Determine the [X, Y] coordinate at the center of the cell enclosing the given text.  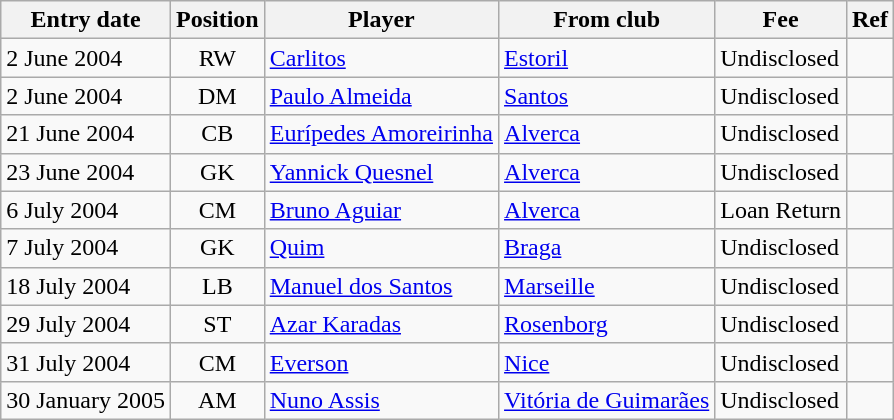
31 July 2004 [86, 362]
LB [217, 286]
CB [217, 134]
Position [217, 20]
Rosenborg [607, 324]
6 July 2004 [86, 210]
Santos [607, 96]
Nice [607, 362]
7 July 2004 [86, 248]
Vitória de Guimarães [607, 400]
DM [217, 96]
29 July 2004 [86, 324]
Player [381, 20]
Marseille [607, 286]
30 January 2005 [86, 400]
Carlitos [381, 58]
Bruno Aguiar [381, 210]
Estoril [607, 58]
Ref [870, 20]
Eurípedes Amoreirinha [381, 134]
18 July 2004 [86, 286]
Paulo Almeida [381, 96]
AM [217, 400]
Yannick Quesnel [381, 172]
21 June 2004 [86, 134]
23 June 2004 [86, 172]
Entry date [86, 20]
Braga [607, 248]
From club [607, 20]
Quim [381, 248]
Manuel dos Santos [381, 286]
Loan Return [781, 210]
Everson [381, 362]
Fee [781, 20]
RW [217, 58]
ST [217, 324]
Nuno Assis [381, 400]
Azar Karadas [381, 324]
